Detect which cell encompasses the target text, then output its (X, Y) center coordinate. 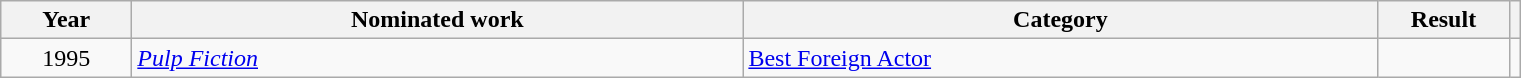
Year (66, 20)
Result (1444, 20)
Nominated work (438, 20)
Pulp Fiction (438, 58)
Best Foreign Actor (1060, 58)
1995 (66, 58)
Category (1060, 20)
